Locate the cell with the specified text and output its (X, Y) center coordinate. 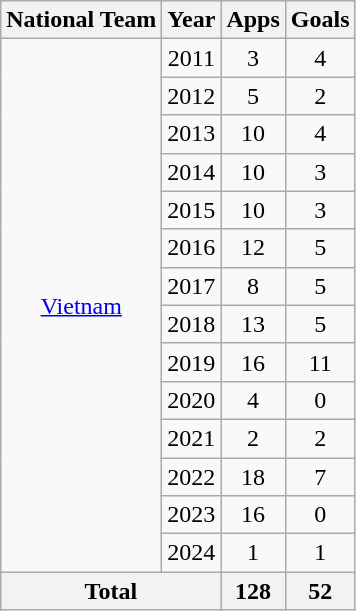
2016 (192, 248)
2018 (192, 324)
2014 (192, 172)
2017 (192, 286)
13 (253, 324)
2021 (192, 438)
2012 (192, 96)
2015 (192, 210)
2022 (192, 477)
2011 (192, 58)
2023 (192, 515)
12 (253, 248)
18 (253, 477)
2013 (192, 134)
Goals (320, 20)
Apps (253, 20)
Total (111, 591)
52 (320, 591)
2024 (192, 553)
8 (253, 286)
7 (320, 477)
2020 (192, 400)
128 (253, 591)
Year (192, 20)
Vietnam (82, 306)
2019 (192, 362)
11 (320, 362)
National Team (82, 20)
